Detect which cell encompasses the target text, then output its [X, Y] center coordinate. 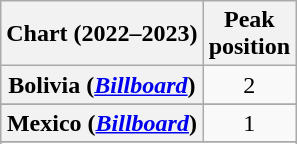
Peakposition [249, 34]
Chart (2022–2023) [102, 34]
1 [249, 123]
Mexico (Billboard) [102, 123]
Bolivia (Billboard) [102, 85]
2 [249, 85]
